Locate the cell with the specified text and output its [x, y] center coordinate. 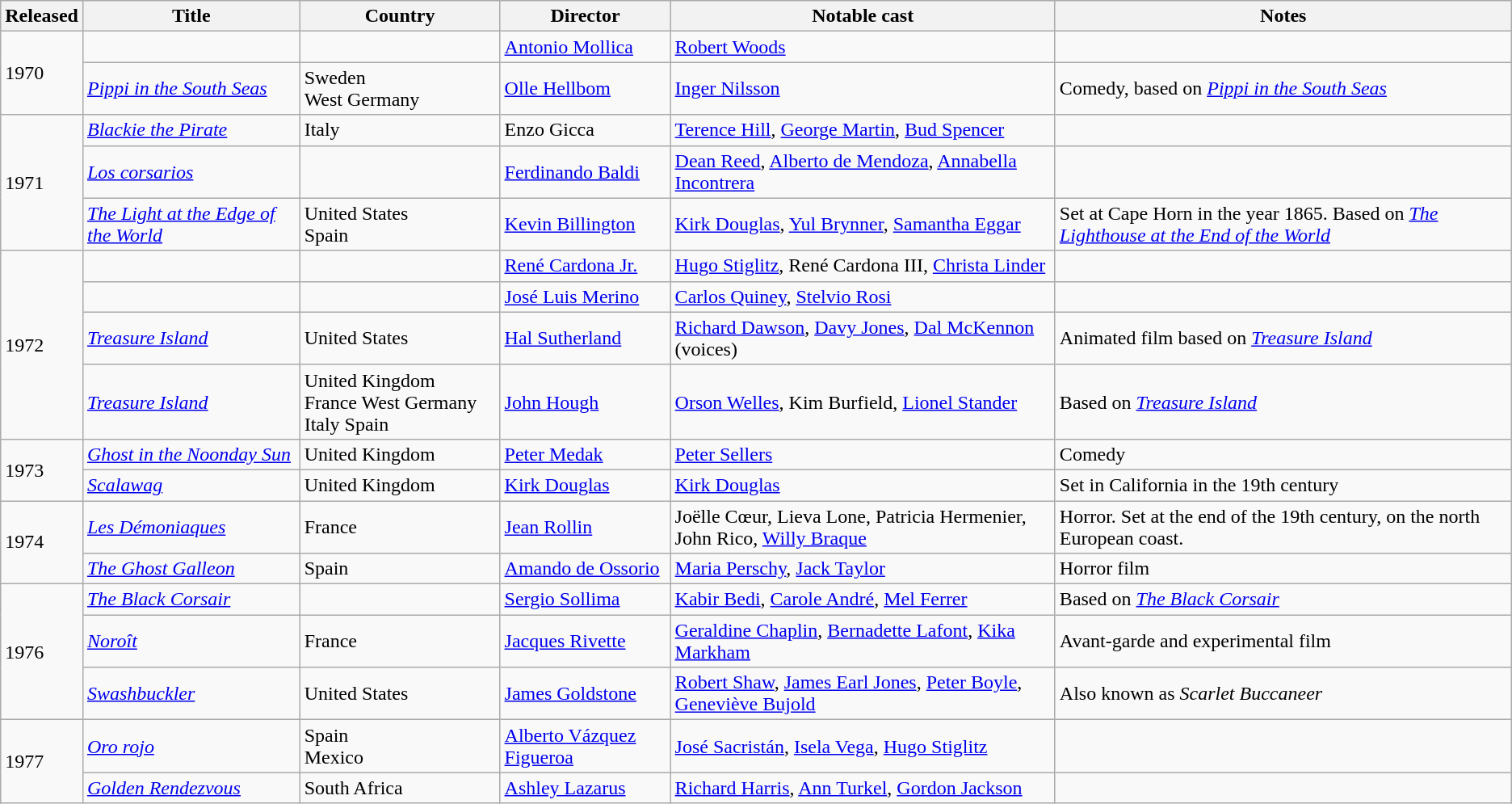
Robert Woods [863, 47]
Title [191, 16]
1970 [42, 73]
Horror film [1283, 569]
Olle Hellbom [585, 89]
Les Démoniaques [191, 527]
Kirk Douglas, Yul Brynner, Samantha Eggar [863, 225]
Amando de Ossorio [585, 569]
Spain [400, 569]
Maria Perschy, Jack Taylor [863, 569]
Also known as Scarlet Buccaneer [1283, 693]
Sergio Sollima [585, 600]
Kabir Bedi, Carole André, Mel Ferrer [863, 600]
Released [42, 16]
Ghost in the Noonday Sun [191, 454]
1972 [42, 344]
Golden Rendezvous [191, 788]
Blackie the Pirate [191, 130]
Director [585, 16]
James Goldstone [585, 693]
1971 [42, 183]
Alberto Vázquez Figueroa [585, 747]
Peter Sellers [863, 454]
Peter Medak [585, 454]
Richard Dawson, Davy Jones, Dal McKennon (voices) [863, 338]
Oro rojo [191, 747]
The Ghost Galleon [191, 569]
1977 [42, 761]
Set at Cape Horn in the year 1865. Based on The Lighthouse at the End of the World [1283, 225]
SwedenWest Germany [400, 89]
United StatesSpain [400, 225]
Notable cast [863, 16]
Scalawag [191, 485]
Swashbuckler [191, 693]
Geraldine Chaplin, Bernadette Lafont, Kika Markham [863, 642]
SpainMexico [400, 747]
Robert Shaw, James Earl Jones, Peter Boyle, Geneviève Bujold [863, 693]
Joëlle Cœur, Lieva Lone, Patricia Hermenier, John Rico, Willy Braque [863, 527]
Avant-garde and experimental film [1283, 642]
Noroît [191, 642]
Jean Rollin [585, 527]
John Hough [585, 402]
Comedy [1283, 454]
Carlos Quiney, Stelvio Rosi [863, 297]
Richard Harris, Ann Turkel, Gordon Jackson [863, 788]
Based on Treasure Island [1283, 402]
Dean Reed, Alberto de Mendoza, Annabella Incontrera [863, 171]
Jacques Rivette [585, 642]
1974 [42, 543]
Kevin Billington [585, 225]
José Sacristán, Isela Vega, Hugo Stiglitz [863, 747]
Ashley Lazarus [585, 788]
Hal Sutherland [585, 338]
Hugo Stiglitz, René Cardona III, Christa Linder [863, 266]
Set in California in the 19th century [1283, 485]
Orson Welles, Kim Burfield, Lionel Stander [863, 402]
José Luis Merino [585, 297]
Enzo Gicca [585, 130]
Comedy, based on Pippi in the South Seas [1283, 89]
Country [400, 16]
Terence Hill, George Martin, Bud Spencer [863, 130]
René Cardona Jr. [585, 266]
The Black Corsair [191, 600]
Italy [400, 130]
The Light at the Edge of the World [191, 225]
South Africa [400, 788]
Pippi in the South Seas [191, 89]
United KingdomFrance West Germany Italy Spain [400, 402]
Antonio Mollica [585, 47]
1973 [42, 469]
1976 [42, 652]
Animated film based on Treasure Island [1283, 338]
Inger Nilsson [863, 89]
Horror. Set at the end of the 19th century, on the north European coast. [1283, 527]
Notes [1283, 16]
Based on The Black Corsair [1283, 600]
Ferdinando Baldi [585, 171]
Los corsarios [191, 171]
